Return (x, y) of the center of cell containing provided text 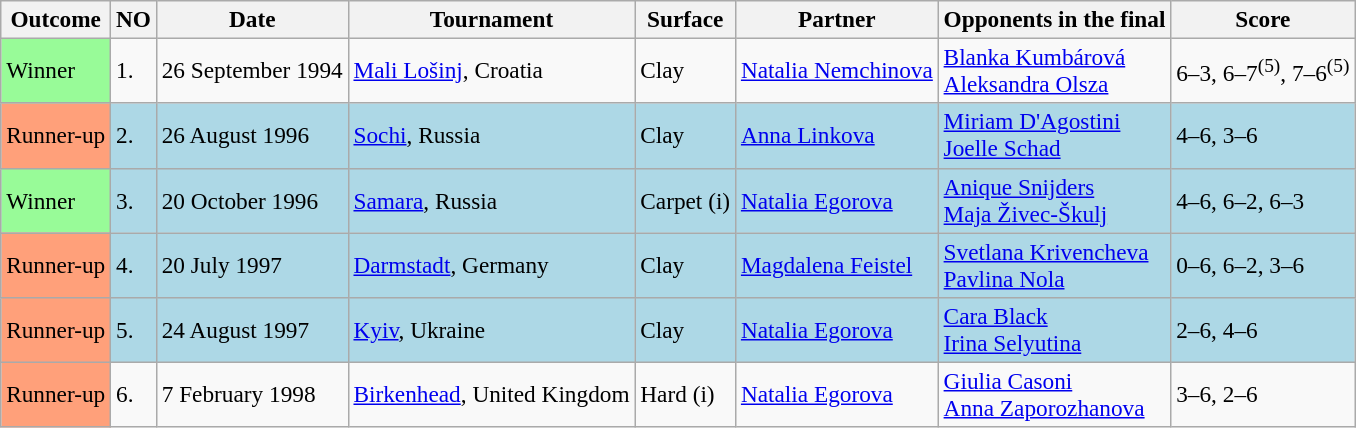
Date (252, 19)
6–3, 6–7(5), 7–6(5) (1263, 70)
20 July 1997 (252, 264)
20 October 1996 (252, 200)
Hard (i) (686, 394)
3. (134, 200)
Samara, Russia (492, 200)
Opponents in the final (1054, 19)
26 September 1994 (252, 70)
4. (134, 264)
Cara Black Irina Selyutina (1054, 330)
7 February 1998 (252, 394)
Sochi, Russia (492, 136)
Kyiv, Ukraine (492, 330)
26 August 1996 (252, 136)
Score (1263, 19)
Anna Linkova (838, 136)
24 August 1997 (252, 330)
0–6, 6–2, 3–6 (1263, 264)
2–6, 4–6 (1263, 330)
Partner (838, 19)
2. (134, 136)
Carpet (i) (686, 200)
4–6, 3–6 (1263, 136)
Anique Snijders Maja Živec-Škulj (1054, 200)
Magdalena Feistel (838, 264)
1. (134, 70)
5. (134, 330)
6. (134, 394)
3–6, 2–6 (1263, 394)
Svetlana Krivencheva Pavlina Nola (1054, 264)
Mali Lošinj, Croatia (492, 70)
Blanka Kumbárová Aleksandra Olsza (1054, 70)
Outcome (56, 19)
4–6, 6–2, 6–3 (1263, 200)
Birkenhead, United Kingdom (492, 394)
Miriam D'Agostini Joelle Schad (1054, 136)
Giulia Casoni Anna Zaporozhanova (1054, 394)
Tournament (492, 19)
Natalia Nemchinova (838, 70)
Darmstadt, Germany (492, 264)
Surface (686, 19)
NO (134, 19)
